Capture the cell that displays the provided text and extract its [x, y] central coordinate. 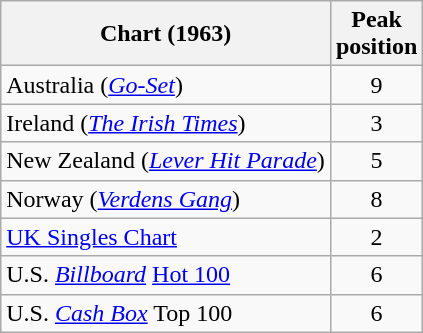
3 [376, 123]
UK Singles Chart [166, 237]
U.S. Billboard Hot 100 [166, 275]
Australia (Go-Set) [166, 85]
9 [376, 85]
Peakposition [376, 34]
5 [376, 161]
Norway (Verdens Gang) [166, 199]
2 [376, 237]
U.S. Cash Box Top 100 [166, 313]
Ireland (The Irish Times) [166, 123]
Chart (1963) [166, 34]
8 [376, 199]
New Zealand (Lever Hit Parade) [166, 161]
